Find where the given text appears and provide that cell's center as (X, Y) coordinate. 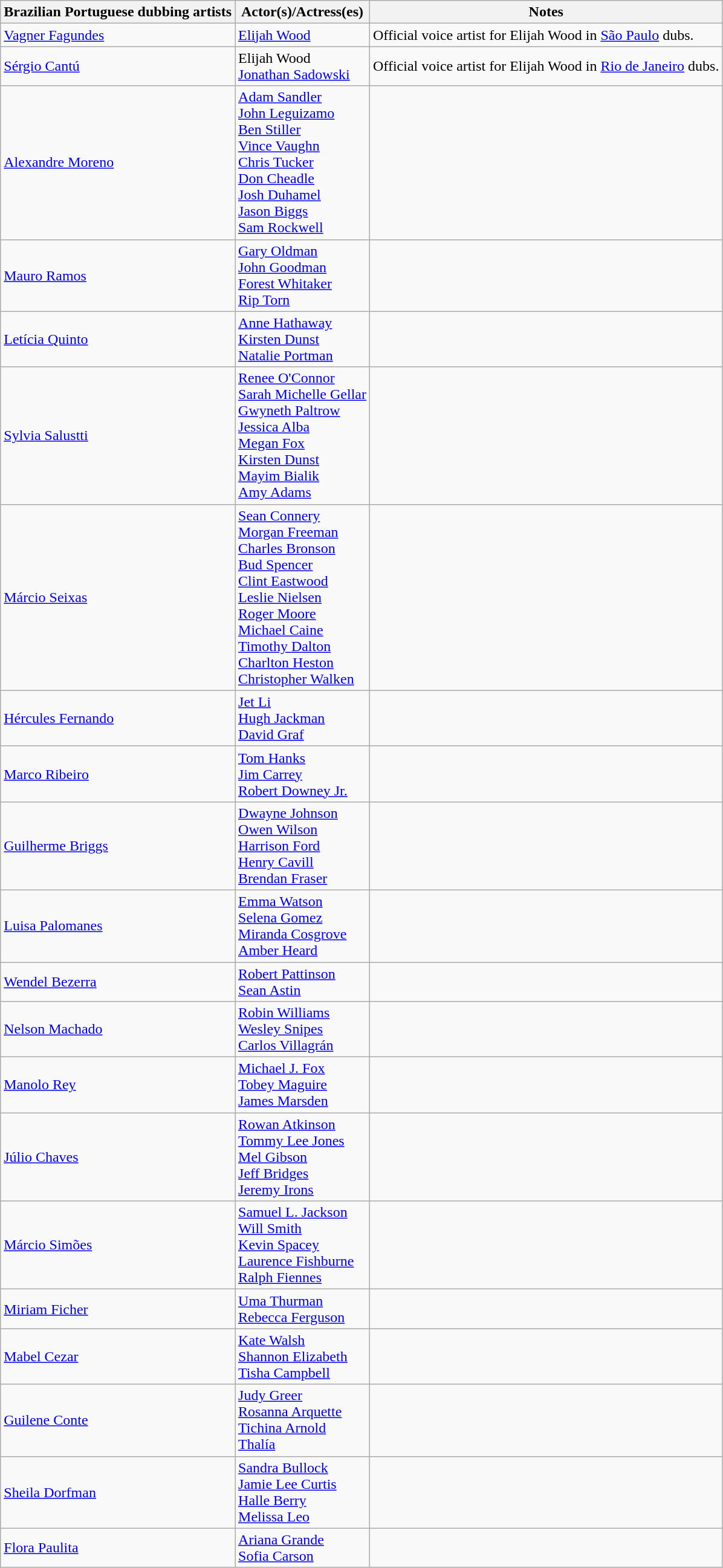
Mauro Ramos (118, 276)
Anne HathawayKirsten DunstNatalie Portman (302, 339)
Guilene Conte (118, 1421)
Marco Ribeiro (118, 774)
Miriam Ficher (118, 1309)
Letícia Quinto (118, 339)
Actor(s)/Actress(es) (302, 12)
Luisa Palomanes (118, 926)
Adam SandlerJohn LeguizamoBen StillerVince VaughnChris TuckerDon CheadleJosh DuhamelJason BiggsSam Rockwell (302, 163)
Hércules Fernando (118, 718)
Gary OldmanJohn GoodmanForest WhitakerRip Torn (302, 276)
Rowan AtkinsonTommy Lee JonesMel GibsonJeff BridgesJeremy Irons (302, 1157)
Sheila Dorfman (118, 1492)
Kate WalshShannon ElizabethTisha Campbell (302, 1356)
Renee O'ConnorSarah Michelle GellarGwyneth PaltrowJessica AlbaMegan FoxKirsten DunstMayim BialikAmy Adams (302, 435)
Júlio Chaves (118, 1157)
Uma ThurmanRebecca Ferguson (302, 1309)
Alexandre Moreno (118, 163)
Nelson Machado (118, 1029)
Vagner Fagundes (118, 35)
Emma WatsonSelena GomezMiranda CosgroveAmber Heard (302, 926)
Wendel Bezerra (118, 982)
Mabel Cezar (118, 1356)
Ariana GrandeSofia Carson (302, 1547)
Márcio Simões (118, 1245)
Brazilian Portuguese dubbing artists (118, 12)
Michael J. FoxTobey MaguireJames Marsden (302, 1085)
Flora Paulita (118, 1547)
Robert PattinsonSean Astin (302, 982)
Elijah WoodJonathan Sadowski (302, 66)
Tom HanksJim CarreyRobert Downey Jr. (302, 774)
Sandra BullockJamie Lee CurtisHalle BerryMelissa Leo (302, 1492)
Manolo Rey (118, 1085)
Dwayne JohnsonOwen WilsonHarrison FordHenry CavillBrendan Fraser (302, 846)
Elijah Wood (302, 35)
Notes (546, 12)
Jet LiHugh JackmanDavid Graf (302, 718)
Official voice artist for Elijah Wood in Rio de Janeiro dubs. (546, 66)
Márcio Seixas (118, 597)
Judy GreerRosanna ArquetteTichina ArnoldThalía (302, 1421)
Robin WilliamsWesley SnipesCarlos Villagrán (302, 1029)
Official voice artist for Elijah Wood in São Paulo dubs. (546, 35)
Samuel L. JacksonWill SmithKevin SpaceyLaurence FishburneRalph Fiennes (302, 1245)
Sylvia Salustti (118, 435)
Guilherme Briggs (118, 846)
Sérgio Cantú (118, 66)
